Scan for the cell matching the given text and deliver its [X, Y] coordinate at center. 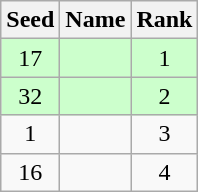
4 [164, 172]
Name [96, 20]
Seed [30, 20]
3 [164, 134]
16 [30, 172]
32 [30, 96]
Rank [164, 20]
2 [164, 96]
17 [30, 58]
